Provide the [x, y] coordinate of the cell's center where the given text is located.  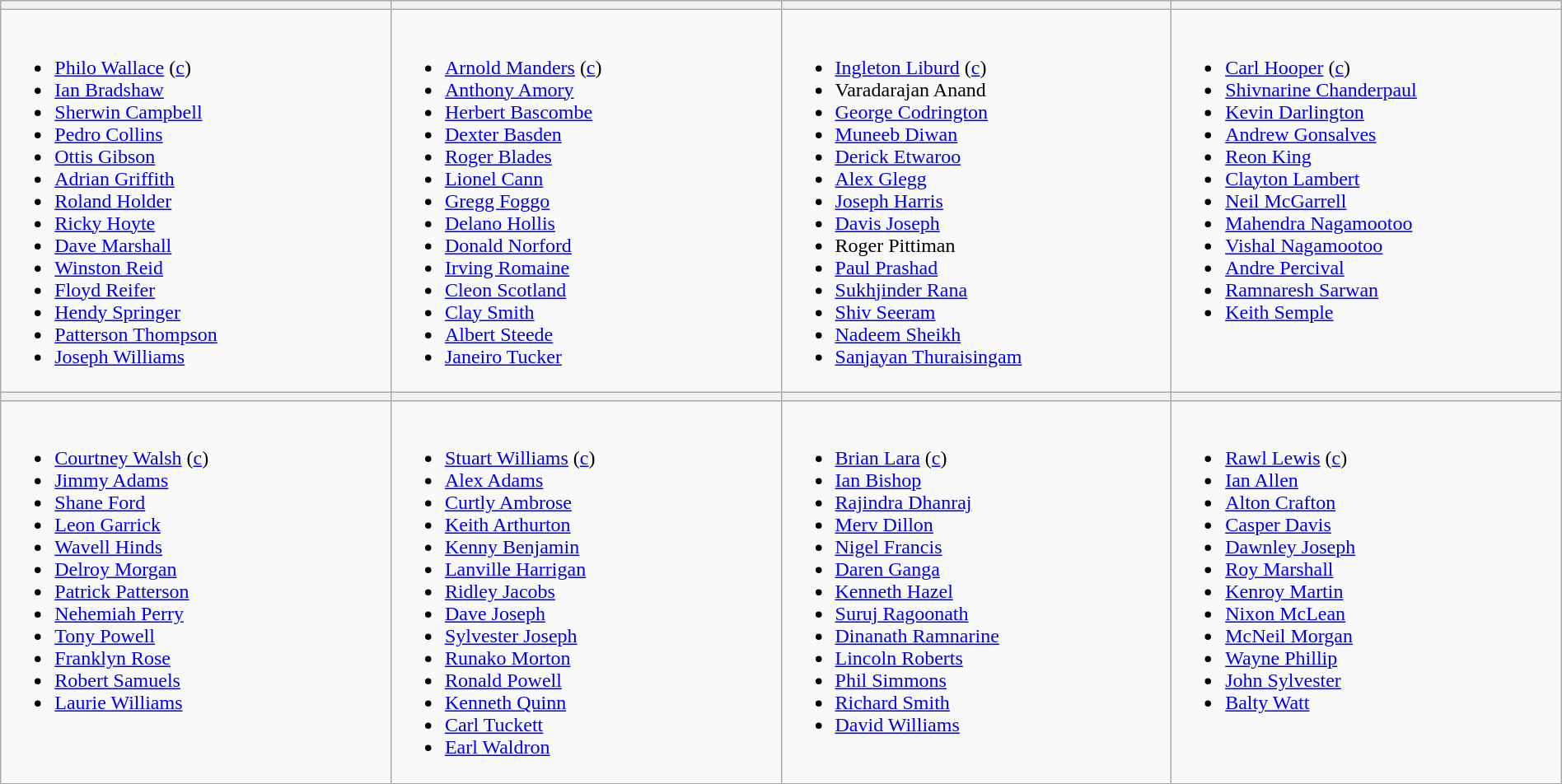
Rawl Lewis (c)Ian AllenAlton CraftonCasper DavisDawnley JosephRoy MarshallKenroy MartinNixon McLeanMcNeil MorganWayne PhillipJohn SylvesterBalty Watt [1367, 592]
